For the text-containing cell, return its midpoint in [X, Y] coordinate format. 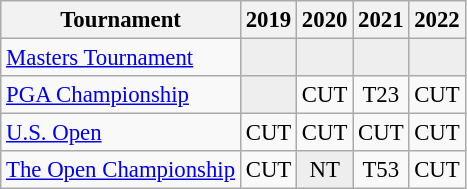
T23 [381, 95]
2022 [437, 20]
T53 [381, 170]
2021 [381, 20]
Masters Tournament [121, 58]
2020 [325, 20]
PGA Championship [121, 95]
The Open Championship [121, 170]
Tournament [121, 20]
NT [325, 170]
2019 [268, 20]
U.S. Open [121, 133]
